From the cell containing the given text, extract its center point as [X, Y] coordinate. 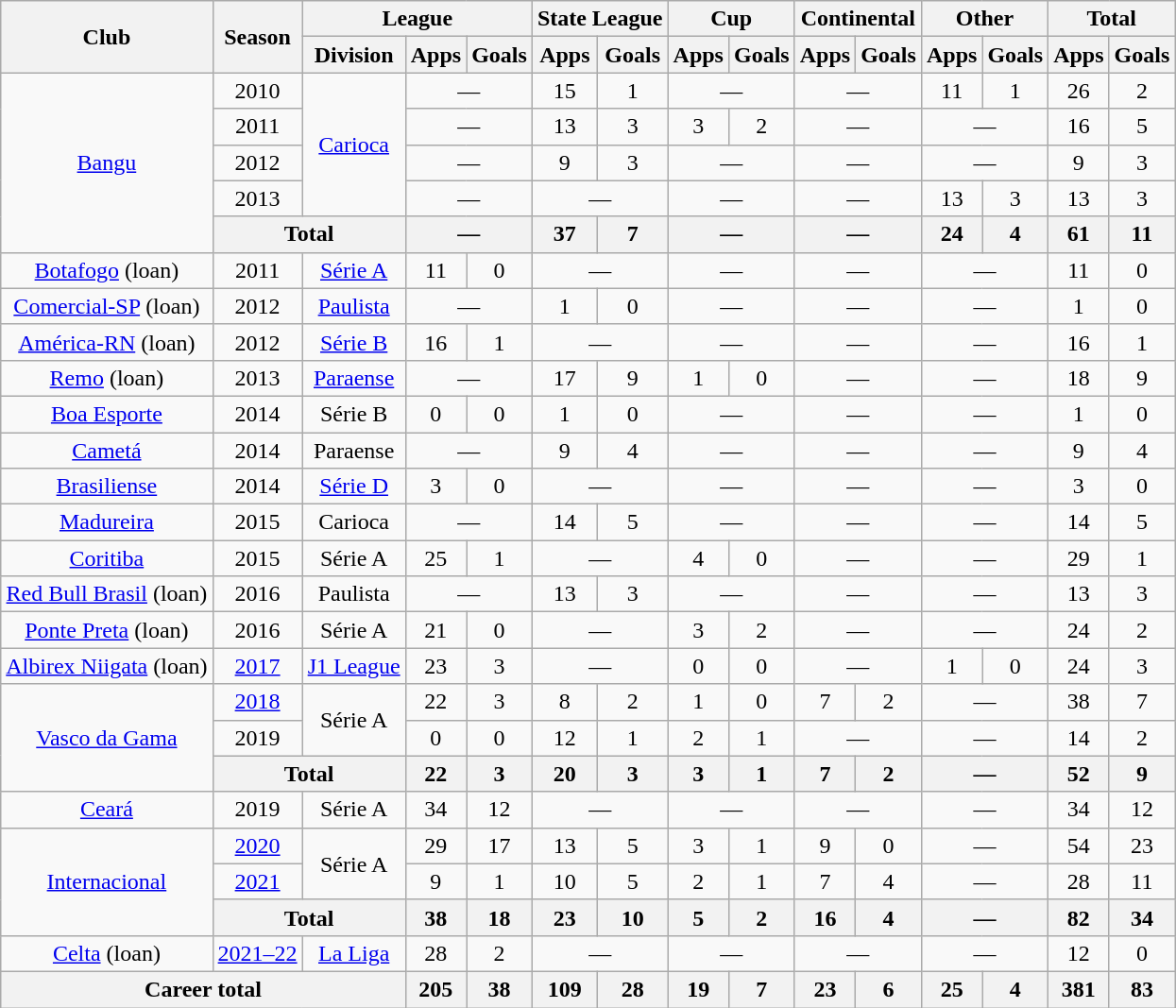
Career total [203, 989]
83 [1142, 989]
J1 League [353, 666]
205 [435, 989]
América-RN (loan) [107, 342]
Remo (loan) [107, 378]
8 [565, 702]
La Liga [353, 953]
Comercial-SP (loan) [107, 306]
Série D [353, 487]
Celta (loan) [107, 953]
Vasco da Gama [107, 738]
Botafogo (loan) [107, 270]
Boa Esporte [107, 414]
Bangu [107, 162]
2018 [257, 702]
6 [889, 989]
2017 [257, 666]
54 [1079, 846]
Club [107, 37]
381 [1079, 989]
Brasiliense [107, 487]
Season [257, 37]
37 [565, 234]
State League [600, 19]
League [418, 19]
82 [1079, 917]
61 [1079, 234]
19 [698, 989]
Albirex Niigata (loan) [107, 666]
2020 [257, 846]
Continental [858, 19]
2010 [257, 91]
2021–22 [257, 953]
52 [1079, 774]
15 [565, 91]
Ponte Preta (loan) [107, 630]
20 [565, 774]
21 [435, 630]
Division [353, 55]
Internacional [107, 881]
Coritiba [107, 558]
2021 [257, 881]
Cup [731, 19]
Red Bull Brasil (loan) [107, 594]
Madureira [107, 522]
26 [1079, 91]
Other [984, 19]
Cametá [107, 451]
109 [565, 989]
Ceará [107, 810]
